Return [X, Y] of the center of cell containing provided text 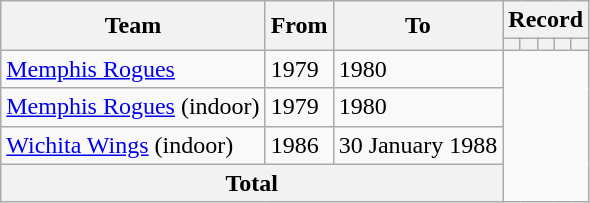
From [299, 26]
Total [252, 183]
30 January 1988 [418, 145]
Memphis Rogues (indoor) [133, 107]
To [418, 26]
Record [546, 20]
Wichita Wings (indoor) [133, 145]
Memphis Rogues [133, 69]
Team [133, 26]
1986 [299, 145]
